From the cell containing the given text, extract its center point as (x, y) coordinate. 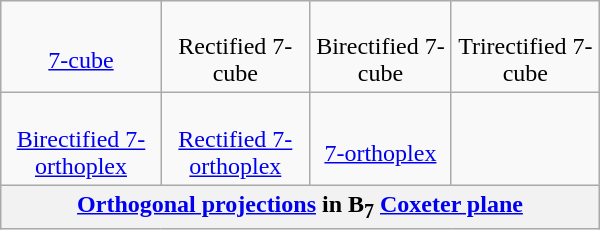
7-cube (81, 47)
Trirectified 7-cube (525, 47)
Rectified 7-orthoplex (235, 139)
Orthogonal projections in B7 Coxeter plane (300, 207)
Birectified 7-orthoplex (81, 139)
Rectified 7-cube (235, 47)
Birectified 7-cube (380, 47)
7-orthoplex (380, 139)
